Output the [x, y] coordinate of the center of the cell containing the given text.  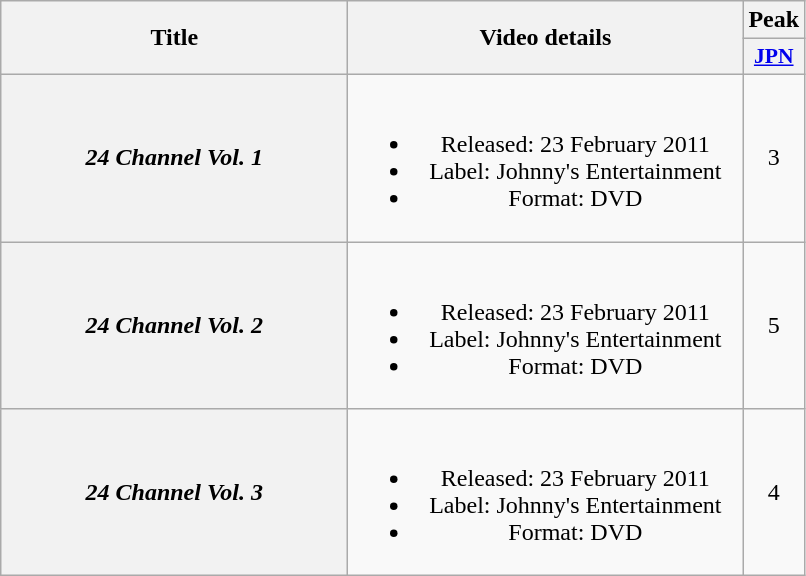
Title [174, 38]
Peak [774, 20]
3 [774, 158]
4 [774, 492]
5 [774, 326]
Video details [546, 38]
24 Channel Vol. 2 [174, 326]
JPN [774, 57]
24 Channel Vol. 3 [174, 492]
24 Channel Vol. 1 [174, 158]
